Detect which cell encompasses the target text, then output its [x, y] center coordinate. 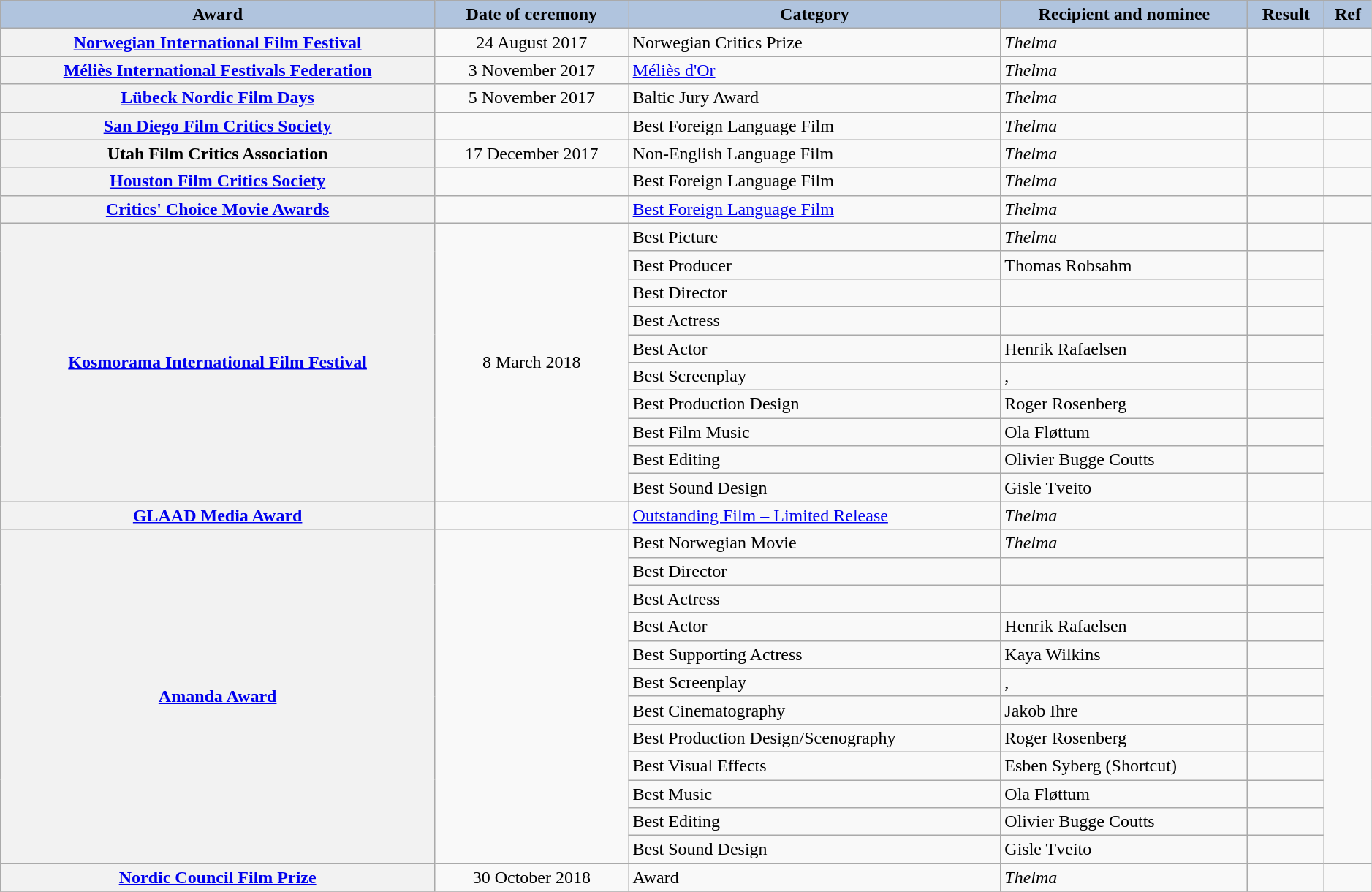
8 March 2018 [532, 363]
Kosmorama International Film Festival [218, 363]
Best Norwegian Movie [814, 543]
5 November 2017 [532, 98]
Utah Film Critics Association [218, 154]
17 December 2017 [532, 154]
Result [1286, 15]
Best Production Design [814, 404]
Amanda Award [218, 696]
Jakob Ihre [1124, 710]
Best Supporting Actress [814, 654]
GLAAD Media Award [218, 515]
Kaya Wilkins [1124, 654]
Baltic Jury Award [814, 98]
Critics' Choice Movie Awards [218, 209]
Non-English Language Film [814, 154]
Recipient and nominee [1124, 15]
Best Music [814, 793]
Norwegian Critics Prize [814, 42]
Best Film Music [814, 432]
Best Producer [814, 265]
30 October 2018 [532, 877]
3 November 2017 [532, 70]
Best Production Design/Scenography [814, 738]
Best Picture [814, 237]
Date of ceremony [532, 15]
Méliès International Festivals Federation [218, 70]
Best Cinematography [814, 710]
Best Visual Effects [814, 766]
Esben Syberg (Shortcut) [1124, 766]
Category [814, 15]
Houston Film Critics Society [218, 181]
Thomas Robsahm [1124, 265]
San Diego Film Critics Society [218, 126]
Ref [1348, 15]
Nordic Council Film Prize [218, 877]
24 August 2017 [532, 42]
Outstanding Film – Limited Release [814, 515]
Méliès d'Or [814, 70]
Lübeck Nordic Film Days [218, 98]
Norwegian International Film Festival [218, 42]
